Capture the cell that displays the provided text and extract its (x, y) central coordinate. 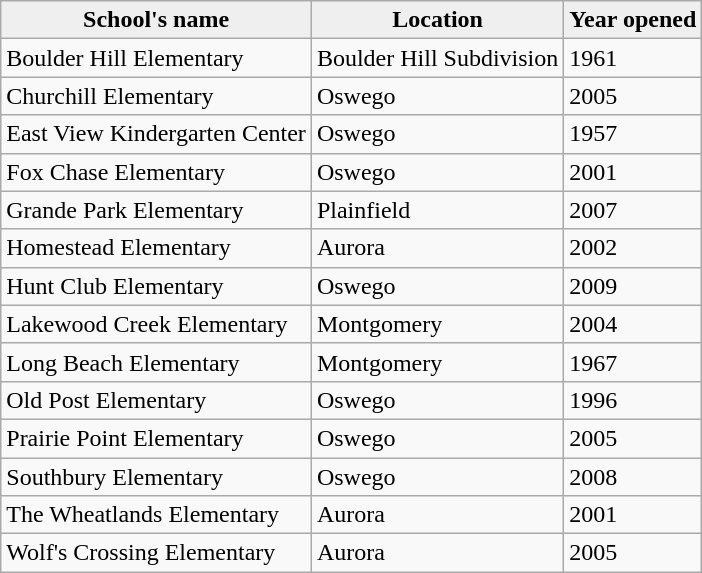
1961 (633, 58)
Old Post Elementary (156, 400)
Wolf's Crossing Elementary (156, 553)
Fox Chase Elementary (156, 172)
Grande Park Elementary (156, 210)
Boulder Hill Subdivision (437, 58)
Churchill Elementary (156, 96)
The Wheatlands Elementary (156, 515)
School's name (156, 20)
1957 (633, 134)
2008 (633, 477)
Southbury Elementary (156, 477)
Location (437, 20)
East View Kindergarten Center (156, 134)
Prairie Point Elementary (156, 438)
Hunt Club Elementary (156, 286)
2002 (633, 248)
1996 (633, 400)
2004 (633, 324)
Year opened (633, 20)
2007 (633, 210)
2009 (633, 286)
Long Beach Elementary (156, 362)
Lakewood Creek Elementary (156, 324)
Homestead Elementary (156, 248)
1967 (633, 362)
Boulder Hill Elementary (156, 58)
Plainfield (437, 210)
